From the cell containing the given text, extract its center point as (X, Y) coordinate. 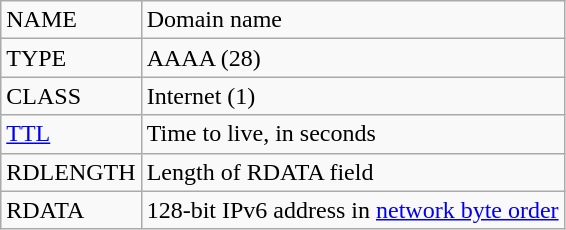
128-bit IPv6 address in network byte order (352, 210)
CLASS (71, 96)
Time to live, in seconds (352, 134)
RDLENGTH (71, 172)
AAAA (28) (352, 58)
Domain name (352, 20)
NAME (71, 20)
Length of RDATA field (352, 172)
RDATA (71, 210)
TYPE (71, 58)
Internet (1) (352, 96)
TTL (71, 134)
